Extract the (X, Y) coordinate from the center of the cell holding the provided text.  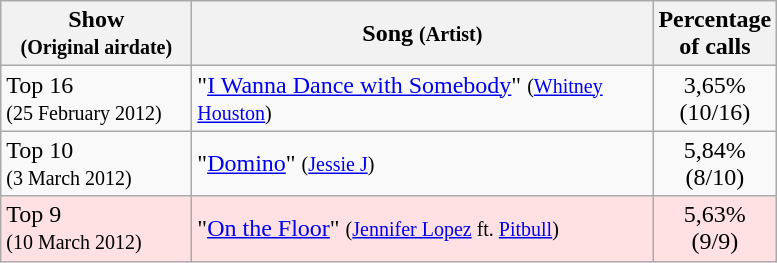
5,63% (9/9) (715, 228)
Top 9(10 March 2012) (96, 228)
Show(Original airdate) (96, 34)
"On the Floor" (Jennifer Lopez ft. Pitbull) (422, 228)
Song (Artist) (422, 34)
"I Wanna Dance with Somebody" (Whitney Houston) (422, 98)
5,84% (8/10) (715, 164)
Percentage of calls (715, 34)
Top 16(25 February 2012) (96, 98)
Top 10(3 March 2012) (96, 164)
"Domino" (Jessie J) (422, 164)
3,65% (10/16) (715, 98)
